Output the (x, y) coordinate of the center of the cell containing the given text.  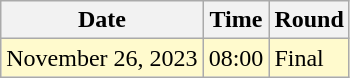
08:00 (236, 58)
Date (102, 20)
Final (309, 58)
Round (309, 20)
Time (236, 20)
November 26, 2023 (102, 58)
